Return the [X, Y] coordinate for the center point of the cell that contains the specified text.  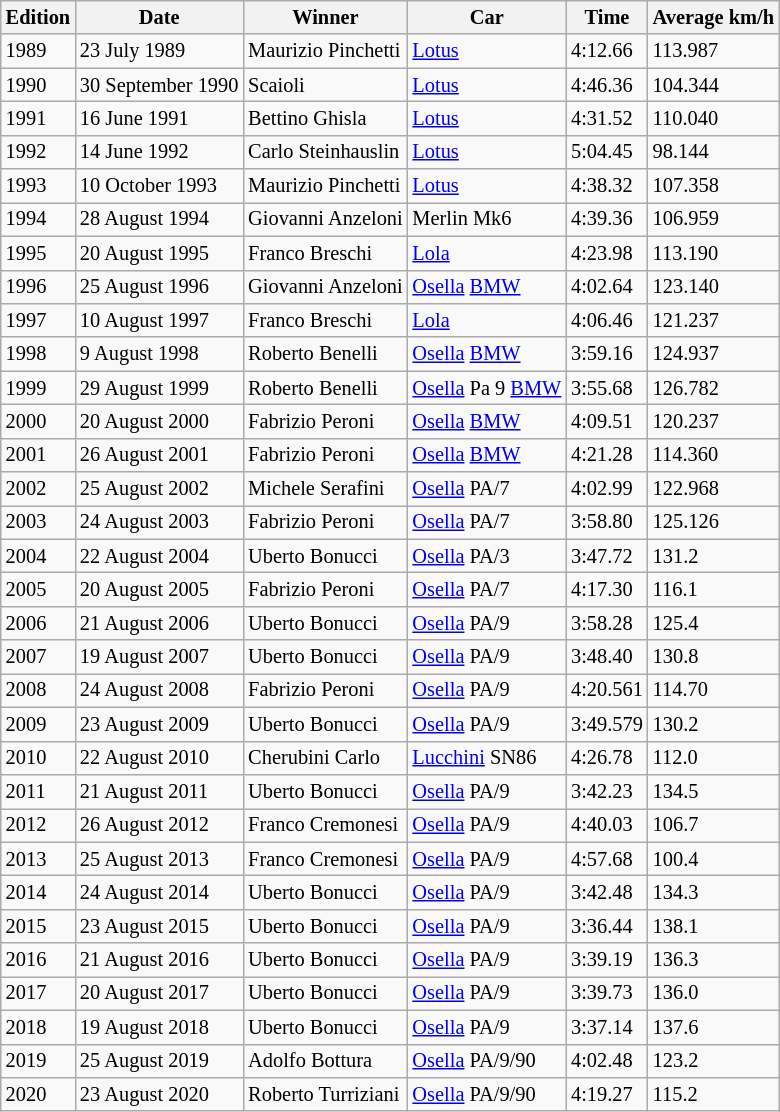
4:46.36 [607, 85]
3:42.48 [607, 892]
2016 [38, 960]
104.344 [714, 85]
2020 [38, 1094]
113.190 [714, 253]
1992 [38, 152]
2006 [38, 623]
16 June 1991 [159, 118]
Date [159, 17]
123.140 [714, 287]
3:55.68 [607, 388]
137.6 [714, 1027]
98.144 [714, 152]
22 August 2010 [159, 758]
9 August 1998 [159, 354]
25 August 2002 [159, 489]
106.7 [714, 825]
14 June 1992 [159, 152]
26 August 2001 [159, 455]
116.1 [714, 589]
20 August 2017 [159, 993]
2001 [38, 455]
2015 [38, 926]
2017 [38, 993]
125.126 [714, 522]
25 August 1996 [159, 287]
2014 [38, 892]
2013 [38, 859]
21 August 2006 [159, 623]
136.0 [714, 993]
Edition [38, 17]
107.358 [714, 186]
114.70 [714, 690]
4:21.28 [607, 455]
136.3 [714, 960]
Osella PA/3 [488, 556]
2019 [38, 1061]
19 August 2007 [159, 657]
106.959 [714, 219]
2018 [38, 1027]
24 August 2008 [159, 690]
2012 [38, 825]
22 August 2004 [159, 556]
4:23.98 [607, 253]
5:04.45 [607, 152]
Adolfo Bottura [325, 1061]
121.237 [714, 320]
3:39.19 [607, 960]
115.2 [714, 1094]
1997 [38, 320]
10 October 1993 [159, 186]
10 August 1997 [159, 320]
Michele Serafini [325, 489]
Scaioli [325, 85]
4:02.48 [607, 1061]
21 August 2011 [159, 791]
1994 [38, 219]
2008 [38, 690]
25 August 2013 [159, 859]
2003 [38, 522]
126.782 [714, 388]
134.3 [714, 892]
4:31.52 [607, 118]
122.968 [714, 489]
110.040 [714, 118]
24 August 2014 [159, 892]
3:58.80 [607, 522]
1993 [38, 186]
4:17.30 [607, 589]
Roberto Turriziani [325, 1094]
3:48.40 [607, 657]
30 September 1990 [159, 85]
1999 [38, 388]
23 July 1989 [159, 51]
124.937 [714, 354]
20 August 2005 [159, 589]
125.4 [714, 623]
23 August 2009 [159, 724]
20 August 2000 [159, 421]
2000 [38, 421]
4:19.27 [607, 1094]
19 August 2018 [159, 1027]
Merlin Mk6 [488, 219]
130.2 [714, 724]
Lucchini SN86 [488, 758]
113.987 [714, 51]
120.237 [714, 421]
100.4 [714, 859]
1996 [38, 287]
2010 [38, 758]
Bettino Ghisla [325, 118]
1990 [38, 85]
4:02.99 [607, 489]
3:42.23 [607, 791]
29 August 1999 [159, 388]
3:49.579 [607, 724]
4:12.66 [607, 51]
Car [488, 17]
112.0 [714, 758]
4:40.03 [607, 825]
2004 [38, 556]
4:38.32 [607, 186]
3:37.14 [607, 1027]
114.360 [714, 455]
4:09.51 [607, 421]
2011 [38, 791]
131.2 [714, 556]
4:06.46 [607, 320]
Cherubini Carlo [325, 758]
24 August 2003 [159, 522]
1998 [38, 354]
3:59.16 [607, 354]
130.8 [714, 657]
2002 [38, 489]
21 August 2016 [159, 960]
Osella Pa 9 BMW [488, 388]
3:36.44 [607, 926]
4:02.64 [607, 287]
3:47.72 [607, 556]
26 August 2012 [159, 825]
1989 [38, 51]
4:39.36 [607, 219]
4:26.78 [607, 758]
2007 [38, 657]
25 August 2019 [159, 1061]
28 August 1994 [159, 219]
134.5 [714, 791]
20 August 1995 [159, 253]
3:39.73 [607, 993]
Carlo Steinhauslin [325, 152]
123.2 [714, 1061]
1995 [38, 253]
1991 [38, 118]
4:57.68 [607, 859]
4:20.561 [607, 690]
23 August 2020 [159, 1094]
Time [607, 17]
3:58.28 [607, 623]
138.1 [714, 926]
2009 [38, 724]
23 August 2015 [159, 926]
Winner [325, 17]
2005 [38, 589]
Average km/h [714, 17]
